From the cell containing the given text, extract its center point as [x, y] coordinate. 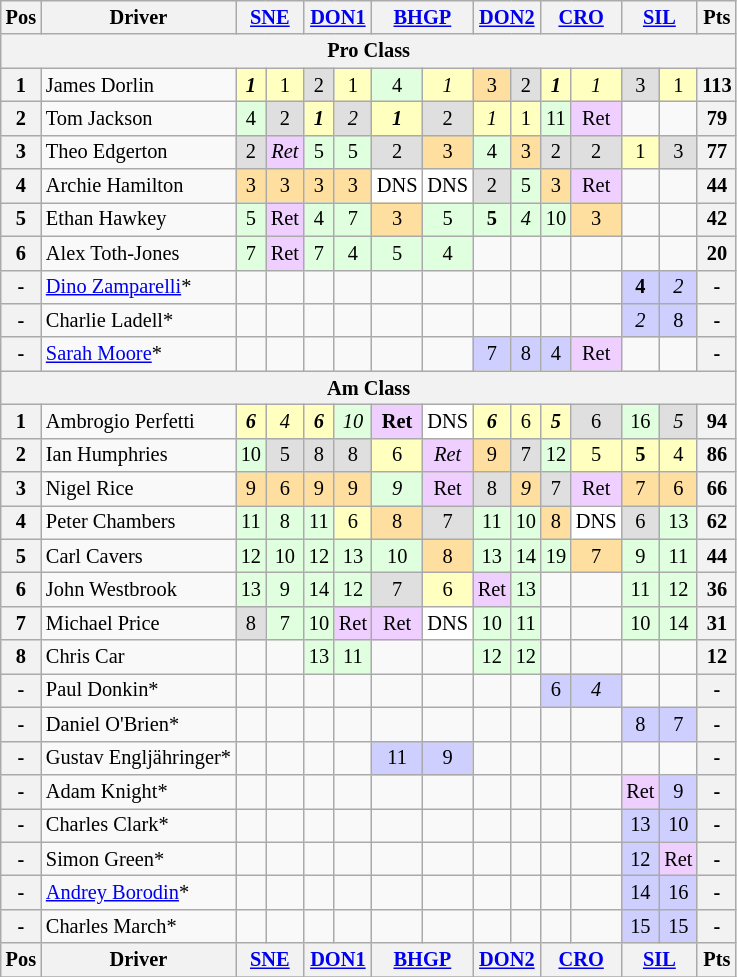
36 [716, 589]
Chris Car [138, 657]
86 [716, 455]
94 [716, 421]
Simon Green* [138, 859]
Pro Class [369, 51]
62 [716, 522]
77 [716, 152]
19 [556, 556]
113 [716, 85]
Nigel Rice [138, 489]
Tom Jackson [138, 118]
66 [716, 489]
John Westbrook [138, 589]
Andrey Borodin* [138, 892]
Michael Price [138, 623]
Charles Clark* [138, 825]
Carl Cavers [138, 556]
20 [716, 253]
Paul Donkin* [138, 690]
Sarah Moore* [138, 354]
Am Class [369, 388]
Ethan Hawkey [138, 219]
Daniel O'Brien* [138, 724]
Ian Humphries [138, 455]
42 [716, 219]
Charlie Ladell* [138, 320]
Charles March* [138, 926]
Archie Hamilton [138, 186]
Ambrogio Perfetti [138, 421]
Adam Knight* [138, 791]
31 [716, 623]
Alex Toth-Jones [138, 253]
Peter Chambers [138, 522]
Dino Zamparelli* [138, 287]
James Dorlin [138, 85]
79 [716, 118]
Theo Edgerton [138, 152]
Gustav Engljähringer* [138, 758]
